Provide the (X, Y) coordinate of the cell's center where the given text is located.  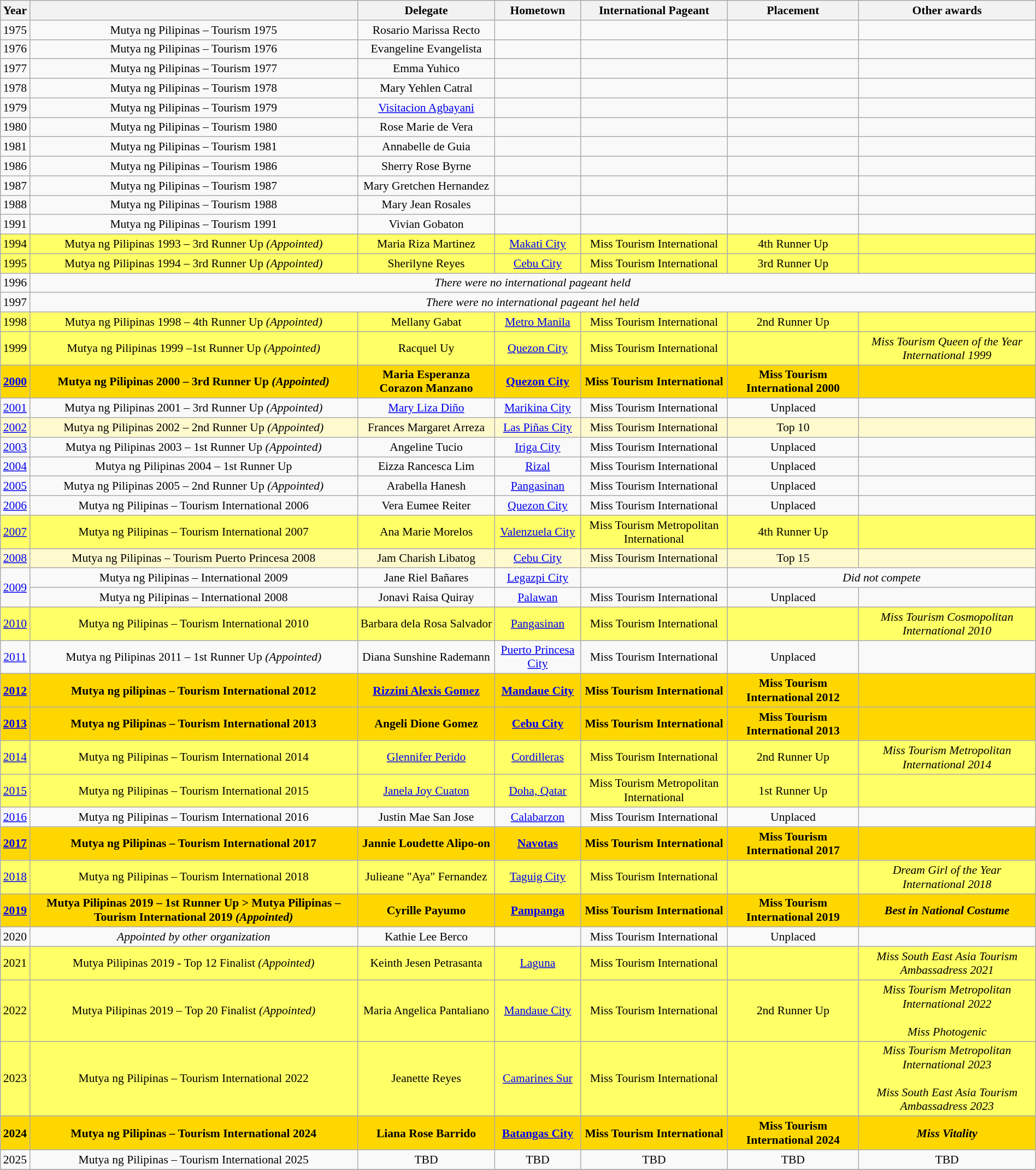
Maria Angelica Pantaliano (426, 1010)
1998 (15, 322)
Makati City (538, 244)
Doha, Qatar (538, 790)
Mutya ng Pilipinas – Tourism International 2024 (193, 1133)
Maria Riza Martinez (426, 244)
Angeline Tucio (426, 447)
Mutya ng Pilipinas 1994 – 3rd Runner Up (Appointed) (193, 263)
Mutya ng Pilipinas – Tourism 1979 (193, 108)
Maria Esperanza Corazon Manzano (426, 381)
Metro Manila (538, 322)
Rizzini Alexis Gomez (426, 691)
Mutya ng Pilipinas – Tourism International 2025 (193, 1160)
Jonavi Raisa Quiray (426, 597)
Ana Marie Morelos (426, 532)
Laguna (538, 963)
2000 (15, 381)
Hometown (538, 10)
Miss Tourism International 2012 (793, 691)
Cyrille Payumo (426, 910)
Annabelle de Guia (426, 147)
Rose Marie de Vera (426, 127)
Mutya ng Pilipinas – International 2009 (193, 578)
There were no international pageant hel held (532, 303)
Jane Riel Bañares (426, 578)
Arabella Hanesh (426, 486)
Mutya ng Pilipinas – Tourism International 2010 (193, 624)
Mellany Gabat (426, 322)
Did not compete (882, 578)
Iriga City (538, 447)
2012 (15, 691)
Mutya ng Pilipinas 2011 – 1st Runner Up (Appointed) (193, 657)
Navotas (538, 844)
2004 (15, 467)
Mutya ng Pilipinas – Tourism International 2015 (193, 790)
Sherry Rose Byrne (426, 166)
Visitacion Agbayani (426, 108)
Kathie Lee Berco (426, 937)
Mutya ng Pilipinas 1999 –1st Runner Up (Appointed) (193, 349)
1997 (15, 303)
Mutya ng Pilipinas – Tourism 1986 (193, 166)
Placement (793, 10)
Legazpi City (538, 578)
2021 (15, 963)
2005 (15, 486)
3rd Runner Up (793, 263)
Mutya ng Pilipinas 2001 – 3rd Runner Up (Appointed) (193, 408)
Mutya ng Pilipinas 2002 – 2nd Runner Up (Appointed) (193, 428)
1975 (15, 30)
Rosario Marissa Recto (426, 30)
Mutya ng Pilipinas – International 2008 (193, 597)
Pampanga (538, 910)
Miss Tourism International 2019 (793, 910)
Mutya ng Pilipinas – Tourism International 2007 (193, 532)
Jannie Loudette Alipo-on (426, 844)
2025 (15, 1160)
Miss South East Asia Tourism Ambassadress 2021 (947, 963)
1999 (15, 349)
Batangas City (538, 1133)
Mutya ng Pilipinas – Tourism 1980 (193, 127)
2006 (15, 505)
2002 (15, 428)
Rizal (538, 467)
Miss Tourism International 2024 (793, 1133)
Delegate (426, 10)
Mutya ng Pilipinas 2004 – 1st Runner Up (193, 467)
Mutya Pilipinas 2019 - Top 12 Finalist (Appointed) (193, 963)
Evangeline Evangelista (426, 49)
Liana Rose Barrido (426, 1133)
Barbara dela Rosa Salvador (426, 624)
2009 (15, 588)
2011 (15, 657)
Cordilleras (538, 757)
Mutya ng Pilipinas 2003 – 1st Runner Up (Appointed) (193, 447)
Mutya ng Pilipinas 2000 – 3rd Runner Up (Appointed) (193, 381)
International Pageant (654, 10)
Mutya ng Pilipinas – Tourism 1987 (193, 186)
Appointed by other organization (193, 937)
1st Runner Up (793, 790)
1979 (15, 108)
Julieane "Aya" Fernandez (426, 877)
Mutya ng Pilipinas – Tourism 1988 (193, 205)
1981 (15, 147)
2003 (15, 447)
2023 (15, 1079)
Year (15, 10)
Mutya ng Pilipinas 1998 – 4th Runner Up (Appointed) (193, 322)
Keinth Jesen Petrasanta (426, 963)
Mutya ng Pilipinas – Tourism International 2022 (193, 1079)
Top 10 (793, 428)
Marikina City (538, 408)
Calabarzon (538, 818)
Mutya ng pilipinas – Tourism International 2012 (193, 691)
Other awards (947, 10)
Mutya ng Pilipinas – Tourism International 2017 (193, 844)
Miss Tourism International 2013 (793, 724)
Emma Yuhico (426, 69)
Puerto Princesa City (538, 657)
Janela Joy Cuaton (426, 790)
2008 (15, 558)
Mutya ng Pilipinas 2005 – 2nd Runner Up (Appointed) (193, 486)
Mutya Pilipinas 2019 – Top 20 Finalist (Appointed) (193, 1010)
Miss Tourism International 2017 (793, 844)
Mutya ng Pilipinas – Tourism Puerto Princesa 2008 (193, 558)
Justin Mae San Jose (426, 818)
2015 (15, 790)
Top 15 (793, 558)
1994 (15, 244)
2014 (15, 757)
Frances Margaret Arreza (426, 428)
Taguig City (538, 877)
Mutya ng Pilipinas – Tourism 1975 (193, 30)
2013 (15, 724)
Mutya ng Pilipinas – Tourism 1977 (193, 69)
1980 (15, 127)
1987 (15, 186)
2010 (15, 624)
Mary Yehlen Catral (426, 89)
2019 (15, 910)
Best in National Costume (947, 910)
Mary Gretchen Hernandez (426, 186)
Mutya ng Pilipinas 1993 – 3rd Runner Up (Appointed) (193, 244)
1977 (15, 69)
Diana Sunshine Rademann (426, 657)
Mary Jean Rosales (426, 205)
Mutya ng Pilipinas – Tourism 1981 (193, 147)
Mutya ng Pilipinas – Tourism International 2013 (193, 724)
1976 (15, 49)
Mutya ng Pilipinas – Tourism International 2014 (193, 757)
Miss Tourism Metropolitan International 2022Miss Photogenic (947, 1010)
Miss Tourism Queen of the Year International 1999 (947, 349)
Valenzuela City (538, 532)
2007 (15, 532)
Mutya ng Pilipinas – Tourism 1991 (193, 225)
Palawan (538, 597)
Miss Tourism Metropolitan International 2023Miss South East Asia Tourism Ambassadress 2023 (947, 1079)
Miss Tourism Metropolitan International 2014 (947, 757)
Dream Girl of the Year International 2018 (947, 877)
Camarines Sur (538, 1079)
2024 (15, 1133)
Miss Tourism International 2000 (793, 381)
2022 (15, 1010)
Vera Eumee Reiter (426, 505)
1978 (15, 89)
Mutya ng Pilipinas – Tourism 1978 (193, 89)
Las Piñas City (538, 428)
2016 (15, 818)
Jeanette Reyes (426, 1079)
Mutya ng Pilipinas – Tourism International 2016 (193, 818)
1991 (15, 225)
1996 (15, 283)
Eizza Rancesca Lim (426, 467)
There were no international pageant held (532, 283)
Mutya ng Pilipinas – Tourism International 2018 (193, 877)
Sherilyne Reyes (426, 263)
Jam Charish Libatog (426, 558)
Racquel Uy (426, 349)
1986 (15, 166)
2018 (15, 877)
Miss Tourism Cosmopolitan International 2010 (947, 624)
Vivian Gobaton (426, 225)
2001 (15, 408)
2017 (15, 844)
Miss Vitality (947, 1133)
Glennifer Perido (426, 757)
1995 (15, 263)
2020 (15, 937)
Mutya ng Pilipinas – Tourism 1976 (193, 49)
Mutya Pilipinas 2019 – 1st Runner Up > Mutya Pilipinas – Tourism International 2019 (Appointed) (193, 910)
1988 (15, 205)
Mary Liza Diño (426, 408)
Angeli Dione Gomez (426, 724)
Mutya ng Pilipinas – Tourism International 2006 (193, 505)
